Scan for the cell matching the given text and deliver its (X, Y) coordinate at center. 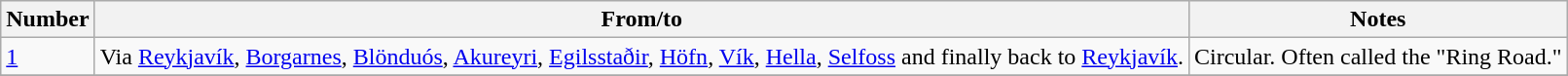
Notes (1378, 19)
Circular. Often called the "Ring Road." (1378, 57)
Via Reykjavík, Borgarnes, Blönduós, Akureyri, Egilsstaðir, Höfn, Vík, Hella, Selfoss and finally back to Reykjavík. (641, 57)
Number (48, 19)
1 (48, 57)
From/to (641, 19)
